Scan for the cell matching the given text and deliver its (X, Y) coordinate at center. 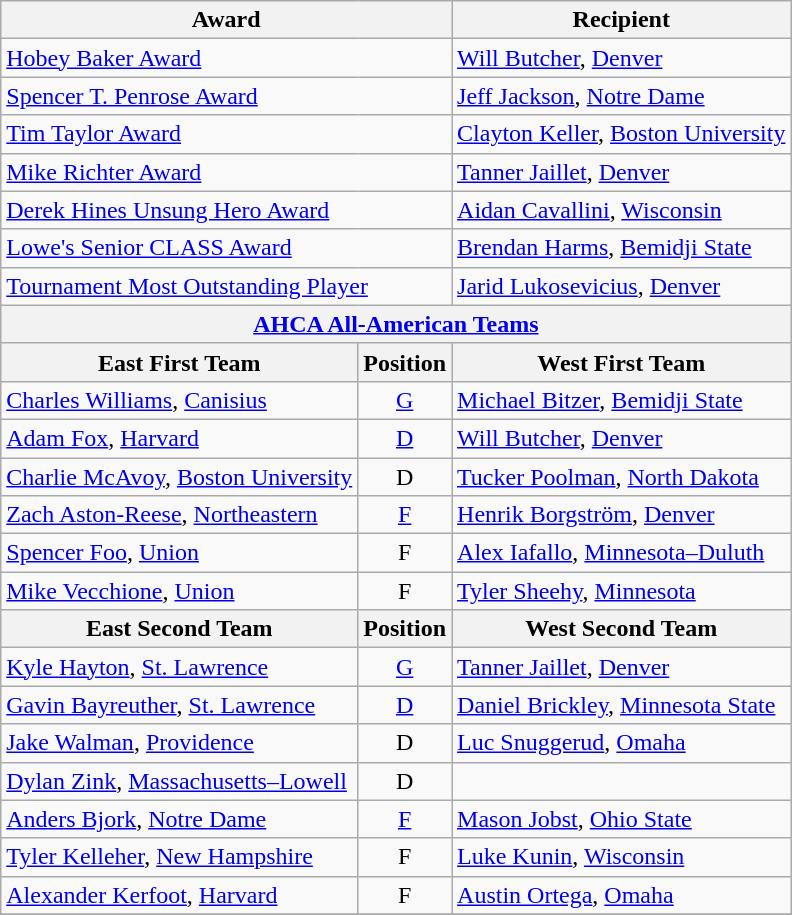
Award (226, 20)
Tyler Kelleher, New Hampshire (180, 857)
Spencer Foo, Union (180, 553)
Derek Hines Unsung Hero Award (226, 210)
Dylan Zink, Massachusetts–Lowell (180, 781)
Luke Kunin, Wisconsin (622, 857)
Recipient (622, 20)
Alexander Kerfoot, Harvard (180, 895)
Alex Iafallo, Minnesota–Duluth (622, 553)
Kyle Hayton, St. Lawrence (180, 667)
West Second Team (622, 629)
Anders Bjork, Notre Dame (180, 819)
Hobey Baker Award (226, 58)
Gavin Bayreuther, St. Lawrence (180, 705)
East Second Team (180, 629)
Jake Walman, Providence (180, 743)
Jeff Jackson, Notre Dame (622, 96)
Aidan Cavallini, Wisconsin (622, 210)
Adam Fox, Harvard (180, 438)
Lowe's Senior CLASS Award (226, 248)
Mike Richter Award (226, 172)
Charles Williams, Canisius (180, 400)
West First Team (622, 362)
AHCA All-American Teams (396, 324)
Daniel Brickley, Minnesota State (622, 705)
Tim Taylor Award (226, 134)
Tyler Sheehy, Minnesota (622, 591)
Mason Jobst, Ohio State (622, 819)
Luc Snuggerud, Omaha (622, 743)
Charlie McAvoy, Boston University (180, 477)
Henrik Borgström, Denver (622, 515)
East First Team (180, 362)
Tournament Most Outstanding Player (226, 286)
Spencer T. Penrose Award (226, 96)
Jarid Lukosevicius, Denver (622, 286)
Tucker Poolman, North Dakota (622, 477)
Zach Aston-Reese, Northeastern (180, 515)
Brendan Harms, Bemidji State (622, 248)
Mike Vecchione, Union (180, 591)
Clayton Keller, Boston University (622, 134)
Austin Ortega, Omaha (622, 895)
Michael Bitzer, Bemidji State (622, 400)
